Determine the (X, Y) coordinate at the center of the cell enclosing the given text.  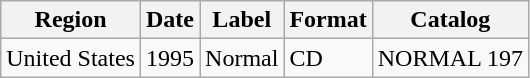
CD (328, 58)
Date (170, 20)
Format (328, 20)
NORMAL 197 (450, 58)
United States (71, 58)
Region (71, 20)
Catalog (450, 20)
Normal (242, 58)
Label (242, 20)
1995 (170, 58)
